For the text-containing cell, return its midpoint in [x, y] coordinate format. 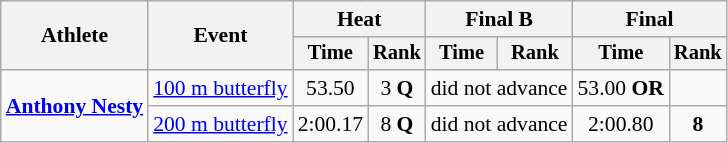
2:00.17 [330, 124]
100 m butterfly [220, 88]
53.00 OR [621, 88]
3 Q [397, 88]
Final B [500, 19]
8 Q [397, 124]
Heat [360, 19]
2:00.80 [621, 124]
Anthony Nesty [74, 106]
8 [698, 124]
53.50 [330, 88]
Final [650, 19]
200 m butterfly [220, 124]
Event [220, 36]
Athlete [74, 36]
